Return [x, y] of the center of cell containing provided text 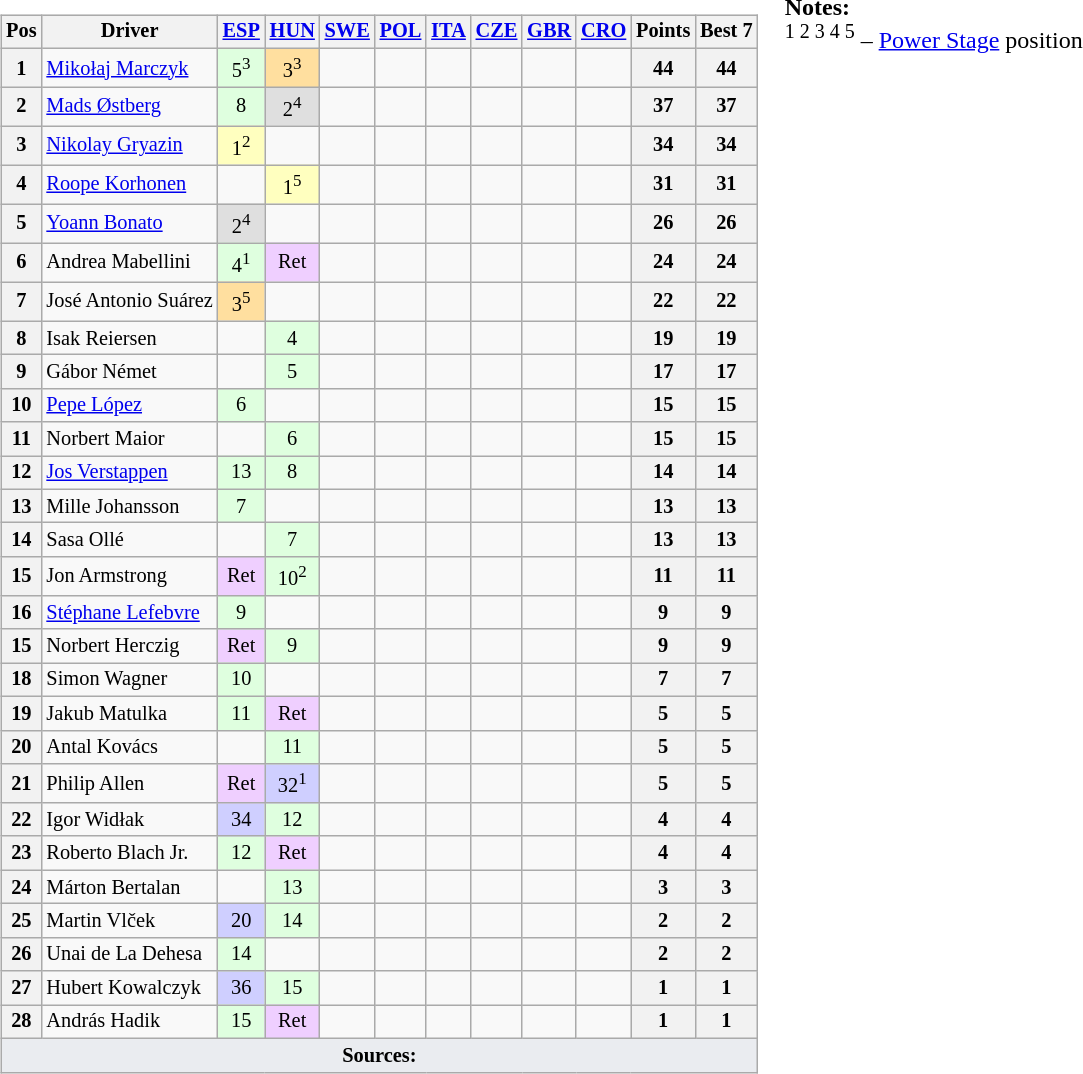
Sasa Ollé [129, 540]
23 [21, 853]
Mads Østberg [129, 106]
Mikołaj Marczyk [129, 68]
102 [292, 576]
35 [242, 302]
CRO [604, 32]
Roope Korhonen [129, 184]
Antal Kovács [129, 747]
Sources: [379, 1055]
Nikolay Gryazin [129, 146]
Hubert Kowalczyk [129, 988]
Driver [129, 32]
Andrea Mabellini [129, 262]
Unai de La Dehesa [129, 954]
Igor Widłak [129, 820]
Pos [21, 32]
Jos Verstappen [129, 473]
SWE [348, 32]
Jakub Matulka [129, 713]
Philip Allen [129, 784]
16 [21, 613]
ESP [242, 32]
321 [292, 784]
José Antonio Suárez [129, 302]
Norbert Herczig [129, 646]
28 [21, 1022]
53 [242, 68]
Jon Armstrong [129, 576]
Points [663, 32]
András Hadik [129, 1022]
18 [21, 680]
Roberto Blach Jr. [129, 853]
36 [242, 988]
CZE [497, 32]
ITA [448, 32]
25 [21, 921]
Norbert Maior [129, 439]
Simon Wagner [129, 680]
33 [292, 68]
Martin Vlček [129, 921]
Isak Reiersen [129, 338]
Pepe López [129, 405]
27 [21, 988]
GBR [549, 32]
Best 7 [726, 32]
41 [242, 262]
Gábor Német [129, 372]
HUN [292, 32]
Stéphane Lefebvre [129, 613]
Márton Bertalan [129, 887]
21 [21, 784]
POL [401, 32]
Yoann Bonato [129, 224]
Mille Johansson [129, 506]
